Determine the [x, y] coordinate at the center of the cell enclosing the given text.  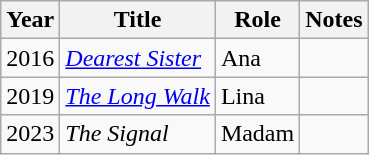
The Long Walk [138, 96]
Year [30, 20]
Madam [257, 134]
Dearest Sister [138, 58]
The Signal [138, 134]
2019 [30, 96]
Notes [334, 20]
2016 [30, 58]
2023 [30, 134]
Ana [257, 58]
Title [138, 20]
Role [257, 20]
Lina [257, 96]
